Pinpoint the cell where the given text exists, returning its (X, Y) midpoint coordinate. 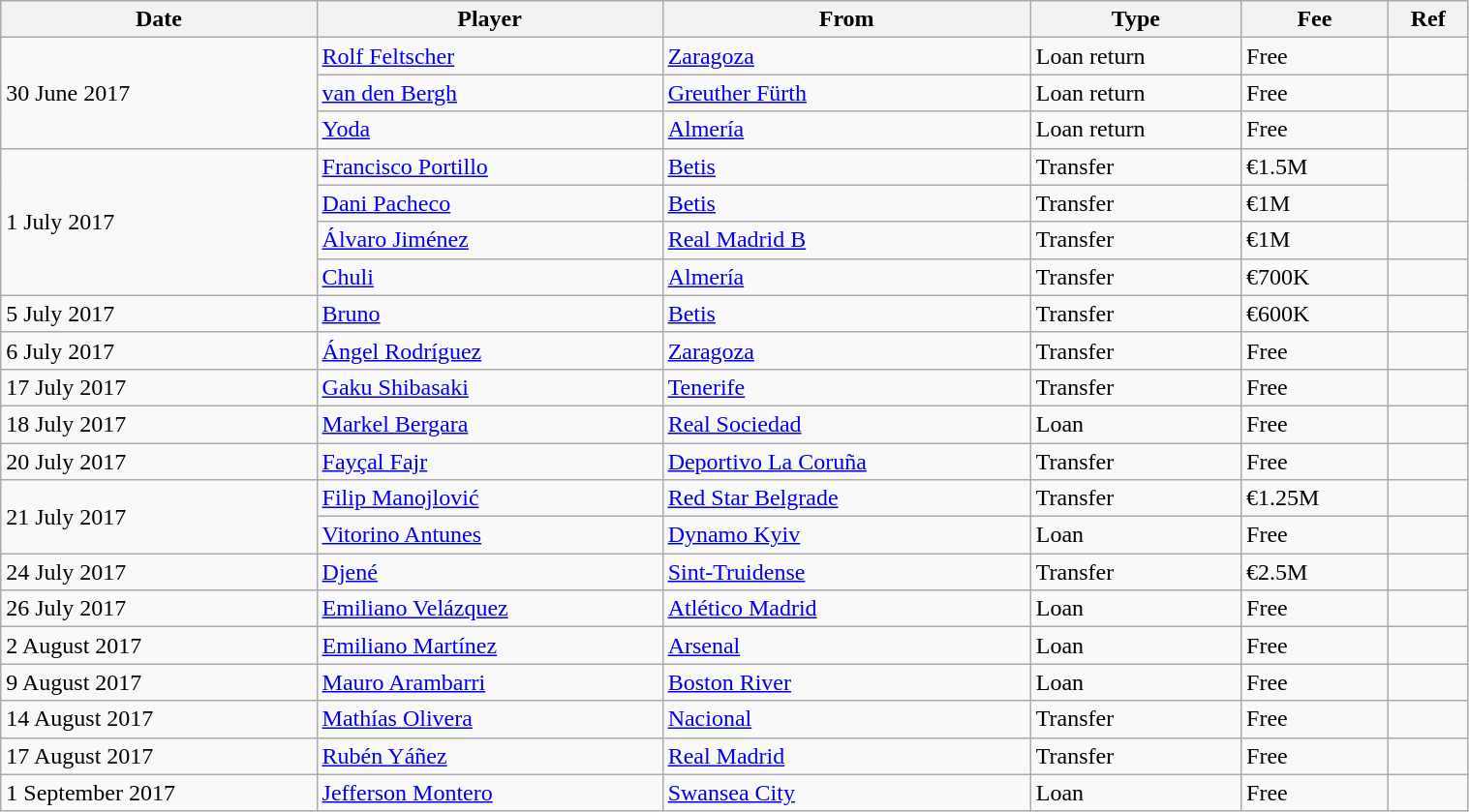
Sint-Truidense (846, 572)
Jefferson Montero (490, 793)
30 June 2017 (159, 93)
Atlético Madrid (846, 609)
€1.5M (1315, 166)
From (846, 19)
Date (159, 19)
Type (1135, 19)
Boston River (846, 682)
21 July 2017 (159, 517)
Player (490, 19)
1 September 2017 (159, 793)
Bruno (490, 314)
Rolf Feltscher (490, 56)
Dynamo Kyiv (846, 535)
Real Madrid B (846, 240)
Swansea City (846, 793)
Fayçal Fajr (490, 462)
€600K (1315, 314)
Greuther Fürth (846, 93)
€1.25M (1315, 498)
Tenerife (846, 387)
2 August 2017 (159, 646)
26 July 2017 (159, 609)
van den Bergh (490, 93)
Mauro Arambarri (490, 682)
Álvaro Jiménez (490, 240)
€700K (1315, 277)
Emiliano Velázquez (490, 609)
Dani Pacheco (490, 203)
9 August 2017 (159, 682)
1 July 2017 (159, 222)
Arsenal (846, 646)
Red Star Belgrade (846, 498)
24 July 2017 (159, 572)
14 August 2017 (159, 719)
Fee (1315, 19)
20 July 2017 (159, 462)
Francisco Portillo (490, 166)
18 July 2017 (159, 424)
Ángel Rodríguez (490, 350)
Gaku Shibasaki (490, 387)
Nacional (846, 719)
Emiliano Martínez (490, 646)
Mathías Olivera (490, 719)
Djené (490, 572)
Real Sociedad (846, 424)
Filip Manojlović (490, 498)
5 July 2017 (159, 314)
Vitorino Antunes (490, 535)
Markel Bergara (490, 424)
Rubén Yáñez (490, 756)
17 July 2017 (159, 387)
Ref (1427, 19)
Chuli (490, 277)
Deportivo La Coruña (846, 462)
Real Madrid (846, 756)
6 July 2017 (159, 350)
Yoda (490, 130)
17 August 2017 (159, 756)
€2.5M (1315, 572)
